Provide the (x, y) coordinate of the cell's center where the given text is located.  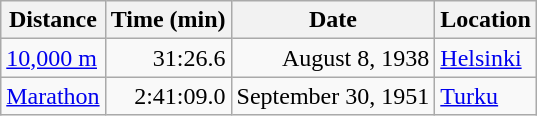
31:26.6 (168, 58)
August 8, 1938 (333, 58)
Distance (53, 20)
Helsinki (486, 58)
September 30, 1951 (333, 96)
10,000 m (53, 58)
Time (min) (168, 20)
2:41:09.0 (168, 96)
Date (333, 20)
Marathon (53, 96)
Turku (486, 96)
Location (486, 20)
